Search for the cell housing the specified text and yield its [x, y] center coordinate. 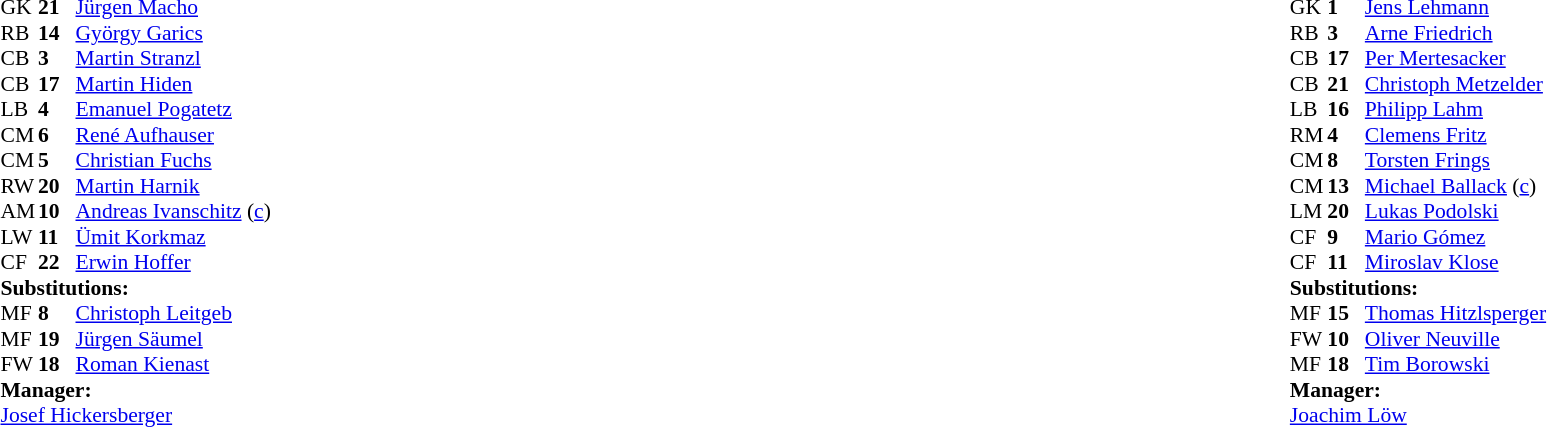
RM [1309, 135]
16 [1346, 109]
Torsten Frings [1456, 161]
Christian Fuchs [174, 161]
Roman Kienast [174, 365]
György Garics [174, 33]
9 [1346, 237]
Miroslav Klose [1456, 263]
6 [57, 135]
Arne Friedrich [1456, 33]
22 [57, 263]
13 [1346, 186]
19 [57, 339]
Christoph Metzelder [1456, 84]
Per Mertesacker [1456, 59]
AM [19, 211]
Emanuel Pogatetz [174, 109]
Andreas Ivanschitz (c) [174, 211]
15 [1346, 313]
Oliver Neuville [1456, 339]
Lukas Podolski [1456, 211]
21 [1346, 84]
Martin Hiden [174, 84]
Clemens Fritz [1456, 135]
Mario Gómez [1456, 237]
Jürgen Säumel [174, 339]
Philipp Lahm [1456, 109]
RW [19, 186]
Michael Ballack (c) [1456, 186]
Ümit Korkmaz [174, 237]
René Aufhauser [174, 135]
5 [57, 161]
Erwin Hoffer [174, 263]
Christoph Leitgeb [174, 313]
Martin Harnik [174, 186]
LM [1309, 211]
14 [57, 33]
Tim Borowski [1456, 365]
LW [19, 237]
Thomas Hitzlsperger [1456, 313]
Martin Stranzl [174, 59]
